Locate the cell with the specified text and output its [x, y] center coordinate. 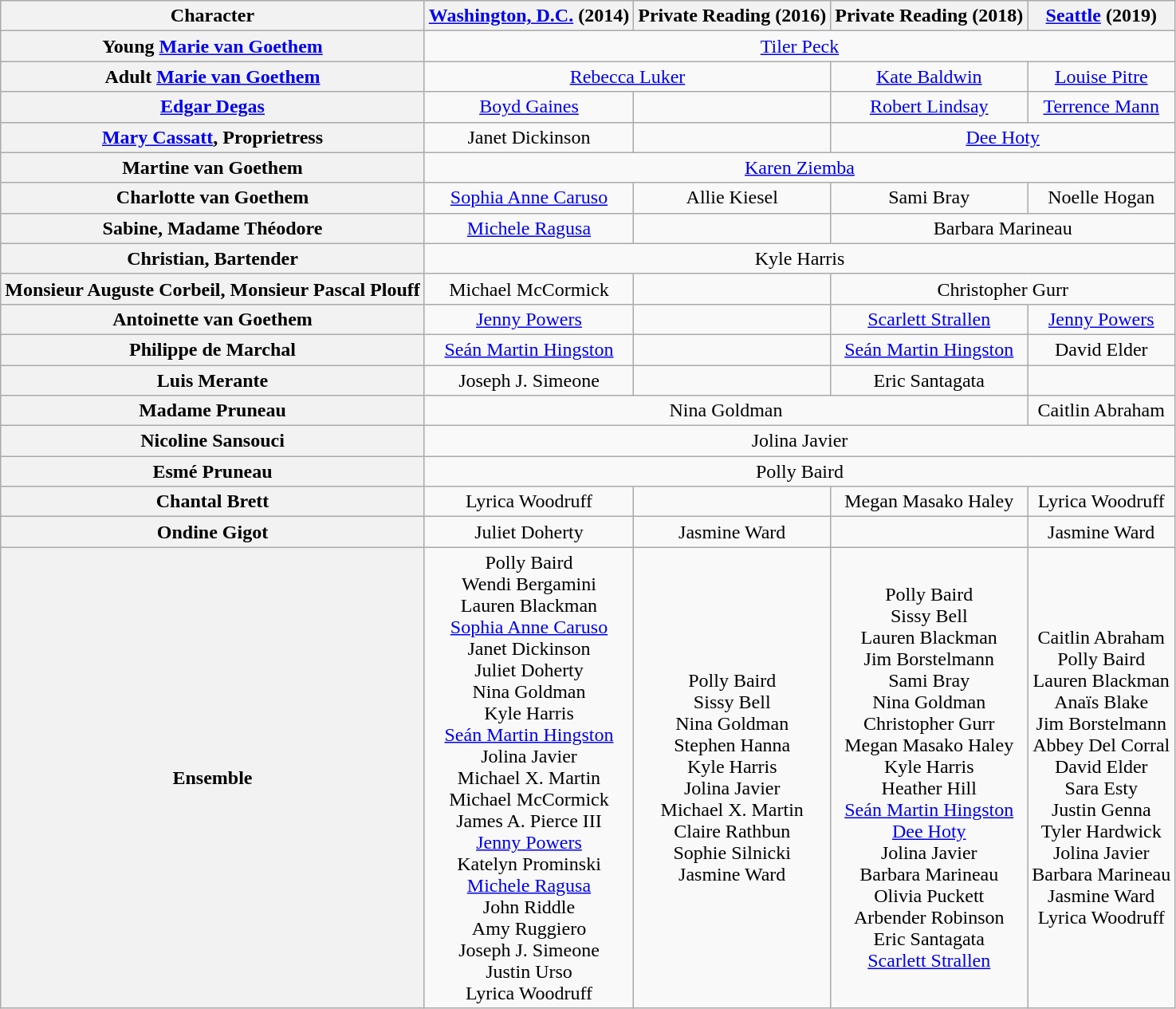
Dee Hoty [1003, 137]
Edgar Degas [213, 107]
Joseph J. Simeone [529, 380]
Scarlett Strallen [930, 319]
Chantal Brett [213, 502]
Nina Goldman [726, 411]
Boyd Gaines [529, 107]
Allie Kiesel [732, 198]
Character [213, 16]
Martine van Goethem [213, 168]
David Elder [1102, 349]
Louise Pitre [1102, 77]
Madame Pruneau [213, 411]
Tiler Peck [799, 46]
Polly Baird [799, 471]
Eric Santagata [930, 380]
Antoinette van Goethem [213, 319]
Monsieur Auguste Corbeil, Monsieur Pascal Plouff [213, 289]
Nicoline Sansouci [213, 441]
Karen Ziemba [799, 168]
Washington, D.C. (2014) [529, 16]
Esmé Pruneau [213, 471]
Jolina Javier [799, 441]
Caitlin Abraham [1102, 411]
Adult Marie van Goethem [213, 77]
Michael McCormick [529, 289]
Private Reading (2018) [930, 16]
Christian, Bartender [213, 258]
Sami Bray [930, 198]
Robert Lindsay [930, 107]
Rebecca Luker [627, 77]
Barbara Marineau [1003, 228]
Kate Baldwin [930, 77]
Ondine Gigot [213, 532]
Seattle (2019) [1102, 16]
Mary Cassatt, Proprietress [213, 137]
Michele Ragusa [529, 228]
Terrence Mann [1102, 107]
Private Reading (2016) [732, 16]
Luis Merante [213, 380]
Charlotte van Goethem [213, 198]
Megan Masako Haley [930, 502]
Polly BairdSissy BellNina GoldmanStephen HannaKyle HarrisJolina JavierMichael X. MartinClaire RathbunSophie SilnickiJasmine Ward [732, 778]
Christopher Gurr [1003, 289]
Noelle Hogan [1102, 198]
Juliet Doherty [529, 532]
Sophia Anne Caruso [529, 198]
Philippe de Marchal [213, 349]
Janet Dickinson [529, 137]
Sabine, Madame Théodore [213, 228]
Kyle Harris [799, 258]
Young Marie van Goethem [213, 46]
Ensemble [213, 778]
